Identify which cell holds the provided text, then report its [X, Y] central coordinate. 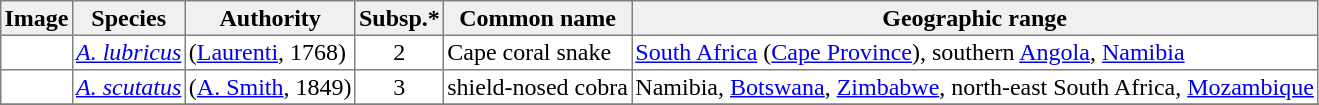
Subsp.* [399, 18]
(Laurenti, 1768) [270, 52]
A. lubricus [128, 52]
shield-nosed cobra [537, 87]
(A. Smith, 1849) [270, 87]
South Africa (Cape Province), southern Angola, Namibia [975, 52]
3 [399, 87]
Geographic range [975, 18]
Authority [270, 18]
2 [399, 52]
Namibia, Botswana, Zimbabwe, north-east South Africa, Mozambique [975, 87]
Common name [537, 18]
A. scutatus [128, 87]
Image [36, 18]
Species [128, 18]
Cape coral snake [537, 52]
